Return (x, y) of the center of cell containing provided text 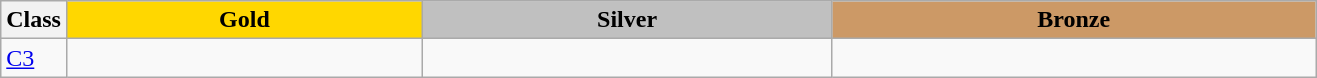
Silver (626, 20)
Class (34, 20)
C3 (34, 58)
Gold (244, 20)
Bronze (1074, 20)
